Extract the (X, Y) coordinate from the center of the cell holding the provided text.  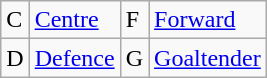
D (15, 58)
Goaltender (208, 58)
Forward (208, 20)
F (134, 20)
C (15, 20)
G (134, 58)
Defence (74, 58)
Centre (74, 20)
